From the cell containing the given text, extract its center point as [X, Y] coordinate. 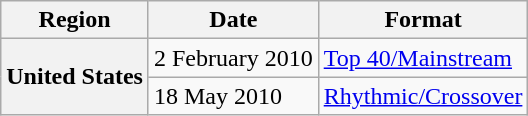
Top 40/Mainstream [423, 58]
Format [423, 20]
Region [75, 20]
Rhythmic/Crossover [423, 96]
Date [233, 20]
2 February 2010 [233, 58]
18 May 2010 [233, 96]
United States [75, 77]
